Find where the given text appears and provide that cell's center as (x, y) coordinate. 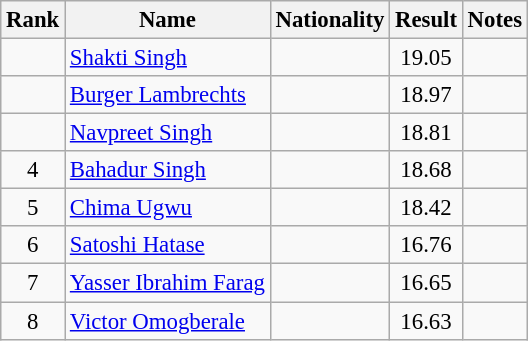
Victor Omogberale (168, 321)
Shakti Singh (168, 58)
6 (33, 245)
Burger Lambrechts (168, 95)
Result (426, 20)
18.81 (426, 133)
19.05 (426, 58)
Notes (494, 20)
Bahadur Singh (168, 170)
Rank (33, 20)
7 (33, 283)
16.63 (426, 321)
18.68 (426, 170)
Satoshi Hatase (168, 245)
4 (33, 170)
Navpreet Singh (168, 133)
16.76 (426, 245)
Name (168, 20)
Yasser Ibrahim Farag (168, 283)
Chima Ugwu (168, 208)
5 (33, 208)
18.42 (426, 208)
18.97 (426, 95)
16.65 (426, 283)
8 (33, 321)
Nationality (330, 20)
